Return [x, y] of the center of cell containing provided text 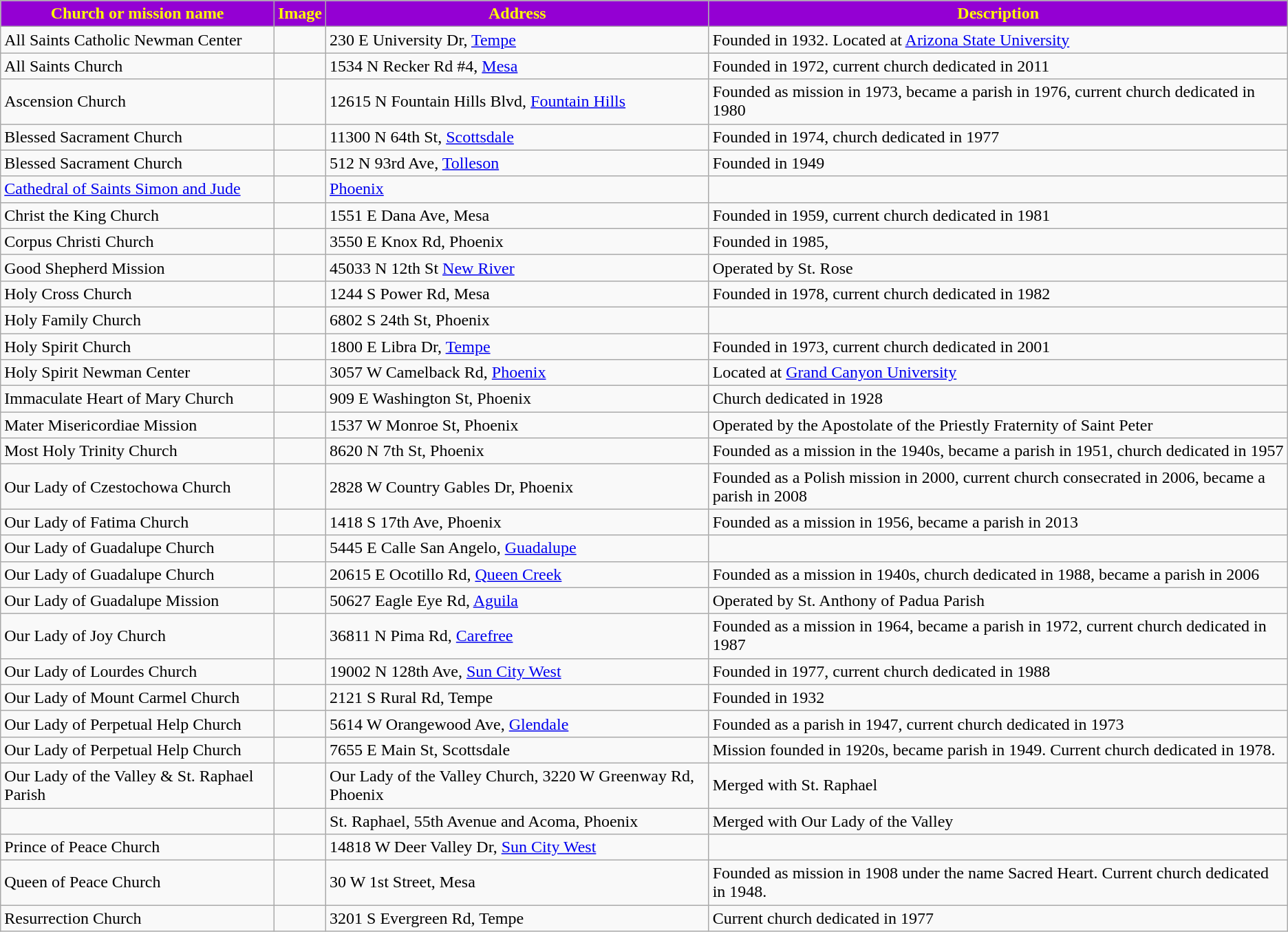
Founded as a mission in the 1940s, became a parish in 1951, church dedicated in 1957 [998, 451]
Most Holy Trinity Church [138, 451]
Address [517, 14]
12615 N Fountain Hills Blvd, Fountain Hills [517, 102]
Our Lady of Guadalupe Mission [138, 600]
3201 S Evergreen Rd, Tempe [517, 918]
1800 E Libra Dr, Tempe [517, 346]
Founded as a mission in 1964, became a parish in 1972, current church dedicated in 1987 [998, 636]
Mater Misericordiae Mission [138, 425]
Holy Spirit Newman Center [138, 373]
3057 W Camelback Rd, Phoenix [517, 373]
Description [998, 14]
Our Lady of Mount Carmel Church [138, 697]
All Saints Church [138, 66]
Founded in 1949 [998, 163]
20615 E Ocotillo Rd, Queen Creek [517, 574]
Founded in 1985, [998, 241]
2828 W Country Gables Dr, Phoenix [517, 487]
Founded as mission in 1908 under the name Sacred Heart. Current church dedicated in 1948. [998, 883]
5445 E Calle San Angelo, Guadalupe [517, 548]
Holy Cross Church [138, 294]
1534 N Recker Rd #4, Mesa [517, 66]
1551 E Dana Ave, Mesa [517, 215]
Holy Family Church [138, 320]
Good Shepherd Mission [138, 268]
Founded in 1977, current church dedicated in 1988 [998, 671]
Founded in 1973, current church dedicated in 2001 [998, 346]
Founded in 1959, current church dedicated in 1981 [998, 215]
Phoenix [517, 189]
Founded as a mission in 1956, became a parish in 2013 [998, 522]
Current church dedicated in 1977 [998, 918]
Church dedicated in 1928 [998, 399]
Our Lady of Fatima Church [138, 522]
Church or mission name [138, 14]
Immaculate Heart of Mary Church [138, 399]
Founded as a mission in 1940s, church dedicated in 1988, became a parish in 2006 [998, 574]
36811 N Pima Rd, Carefree [517, 636]
Operated by the Apostolate of the Priestly Fraternity of Saint Peter [998, 425]
Mission founded in 1920s, became parish in 1949. Current church dedicated in 1978. [998, 750]
3550 E Knox Rd, Phoenix [517, 241]
45033 N 12th St New River [517, 268]
14818 W Deer Valley Dr, Sun City West [517, 847]
19002 N 128th Ave, Sun City West [517, 671]
1418 S 17th Ave, Phoenix [517, 522]
Founded as a parish in 1947, current church dedicated in 1973 [998, 724]
Our Lady of Joy Church [138, 636]
30 W 1st Street, Mesa [517, 883]
Founded as a Polish mission in 2000, current church consecrated in 2006, became a parish in 2008 [998, 487]
Our Lady of Czestochowa Church [138, 487]
Operated by St. Rose [998, 268]
Founded in 1932. Located at Arizona State University [998, 40]
Founded in 1974, church dedicated in 1977 [998, 137]
1537 W Monroe St, Phoenix [517, 425]
512 N 93rd Ave, Tolleson [517, 163]
909 E Washington St, Phoenix [517, 399]
Located at Grand Canyon University [998, 373]
Resurrection Church [138, 918]
Merged with St. Raphael [998, 785]
Cathedral of Saints Simon and Jude [138, 189]
Our Lady of the Valley & St. Raphael Parish [138, 785]
6802 S 24th St, Phoenix [517, 320]
Christ the King Church [138, 215]
Holy Spirit Church [138, 346]
Image [300, 14]
Founded in 1972, current church dedicated in 2011 [998, 66]
Founded in 1932 [998, 697]
All Saints Catholic Newman Center [138, 40]
230 E University Dr, Tempe [517, 40]
Our Lady of Lourdes Church [138, 671]
Founded as mission in 1973, became a parish in 1976, current church dedicated in 1980 [998, 102]
5614 W Orangewood Ave, Glendale [517, 724]
Corpus Christi Church [138, 241]
Queen of Peace Church [138, 883]
Our Lady of the Valley Church, 3220 W Greenway Rd, Phoenix [517, 785]
7655 E Main St, Scottsdale [517, 750]
11300 N 64th St, Scottsdale [517, 137]
Ascension Church [138, 102]
Founded in 1978, current church dedicated in 1982 [998, 294]
Merged with Our Lady of the Valley [998, 821]
Operated by St. Anthony of Padua Parish [998, 600]
8620 N 7th St, Phoenix [517, 451]
2121 S Rural Rd, Tempe [517, 697]
1244 S Power Rd, Mesa [517, 294]
50627 Eagle Eye Rd, Aguila [517, 600]
St. Raphael, 55th Avenue and Acoma, Phoenix [517, 821]
Prince of Peace Church [138, 847]
